For the text-containing cell, return its midpoint in [x, y] coordinate format. 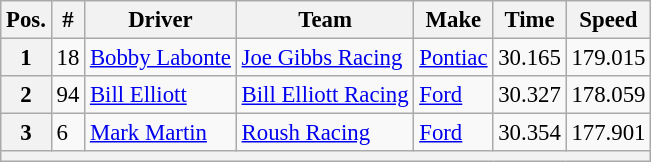
30.327 [530, 95]
Driver [161, 20]
Bobby Labonte [161, 58]
1 [26, 58]
Team [325, 20]
18 [68, 58]
Joe Gibbs Racing [325, 58]
178.059 [608, 95]
Bill Elliott Racing [325, 95]
2 [26, 95]
Speed [608, 20]
Pos. [26, 20]
Mark Martin [161, 133]
94 [68, 95]
# [68, 20]
Pontiac [454, 58]
30.354 [530, 133]
Make [454, 20]
3 [26, 133]
177.901 [608, 133]
Bill Elliott [161, 95]
179.015 [608, 58]
Roush Racing [325, 133]
Time [530, 20]
30.165 [530, 58]
6 [68, 133]
